Determine the (X, Y) coordinate at the center of the cell enclosing the given text.  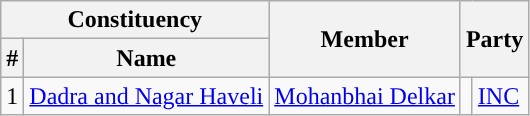
INC (500, 96)
Name (146, 58)
Constituency (135, 20)
Party (494, 39)
Mohanbhai Delkar (365, 96)
Member (365, 39)
Dadra and Nagar Haveli (146, 96)
1 (12, 96)
# (12, 58)
